Pinpoint the cell where the given text exists, returning its [x, y] midpoint coordinate. 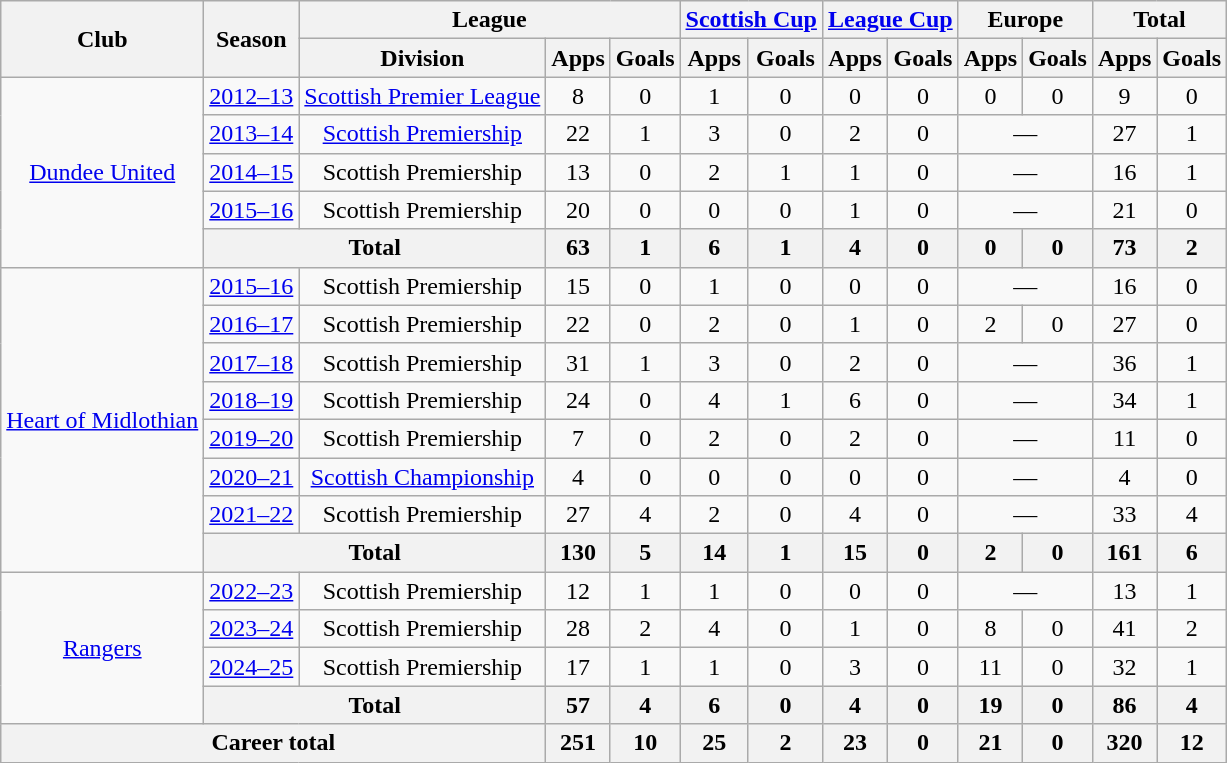
Rangers [102, 648]
17 [578, 667]
130 [578, 553]
31 [578, 362]
320 [1124, 743]
Scottish Premier League [422, 96]
73 [1124, 248]
Career total [274, 743]
2024–25 [252, 667]
Dundee United [102, 172]
5 [645, 553]
86 [1124, 705]
36 [1124, 362]
28 [578, 629]
2022–23 [252, 591]
2018–19 [252, 400]
Division [422, 58]
2021–22 [252, 515]
Heart of Midlothian [102, 419]
20 [578, 210]
League Cup [890, 20]
Europe [1025, 20]
32 [1124, 667]
Season [252, 39]
2017–18 [252, 362]
2019–20 [252, 438]
Club [102, 39]
Scottish Cup [751, 20]
63 [578, 248]
14 [714, 553]
19 [990, 705]
33 [1124, 515]
25 [714, 743]
251 [578, 743]
2023–24 [252, 629]
34 [1124, 400]
24 [578, 400]
41 [1124, 629]
10 [645, 743]
League [490, 20]
2012–13 [252, 96]
2014–15 [252, 172]
23 [854, 743]
Scottish Championship [422, 477]
161 [1124, 553]
57 [578, 705]
2016–17 [252, 324]
9 [1124, 96]
7 [578, 438]
2020–21 [252, 477]
2013–14 [252, 134]
